Scan for the cell matching the given text and deliver its [X, Y] coordinate at center. 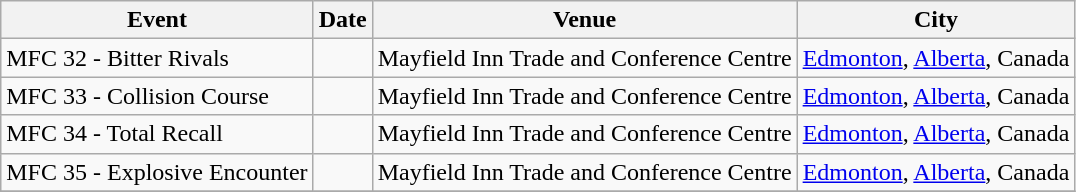
Venue [584, 20]
Event [157, 20]
MFC 33 - Collision Course [157, 96]
Date [342, 20]
City [936, 20]
MFC 32 - Bitter Rivals [157, 58]
MFC 34 - Total Recall [157, 134]
MFC 35 - Explosive Encounter [157, 172]
